Pinpoint the cell where the given text exists, returning its (X, Y) midpoint coordinate. 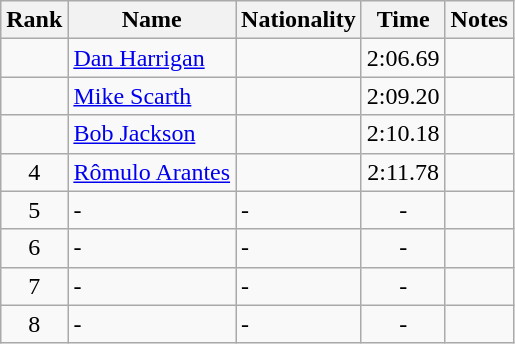
Rank (34, 20)
2:11.78 (403, 172)
Nationality (299, 20)
Bob Jackson (152, 134)
Notes (479, 20)
4 (34, 172)
Name (152, 20)
Time (403, 20)
Mike Scarth (152, 96)
2:06.69 (403, 58)
5 (34, 210)
2:09.20 (403, 96)
Rômulo Arantes (152, 172)
8 (34, 324)
Dan Harrigan (152, 58)
6 (34, 248)
2:10.18 (403, 134)
7 (34, 286)
